Scan for the cell matching the given text and deliver its [x, y] coordinate at center. 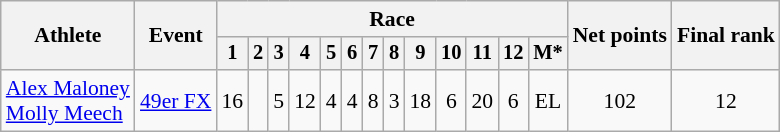
2 [258, 54]
18 [421, 100]
20 [482, 100]
7 [374, 54]
Event [176, 36]
1 [232, 54]
EL [548, 100]
102 [620, 100]
16 [232, 100]
11 [482, 54]
Race [392, 19]
Alex MaloneyMolly Meech [68, 100]
Final rank [726, 36]
49er FX [176, 100]
Athlete [68, 36]
9 [421, 54]
M* [548, 54]
Net points [620, 36]
10 [451, 54]
